Scan for the cell matching the given text and deliver its [X, Y] coordinate at center. 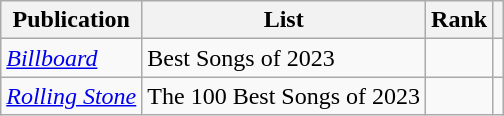
List [284, 20]
Rolling Stone [72, 96]
Rank [460, 20]
The 100 Best Songs of 2023 [284, 96]
Billboard [72, 58]
Publication [72, 20]
Best Songs of 2023 [284, 58]
